Return the (x, y) coordinate for the center point of the cell that contains the specified text.  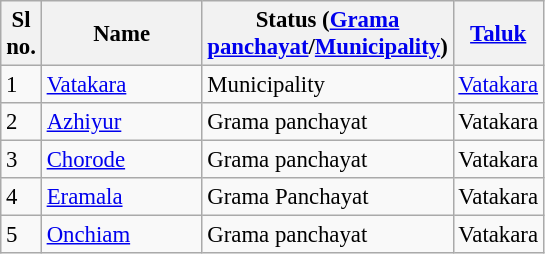
Onchiam (122, 235)
Status (Grama panchayat/Municipality) (328, 34)
Grama Panchayat (328, 197)
3 (22, 160)
Sl no. (22, 34)
1 (22, 85)
4 (22, 197)
2 (22, 122)
Municipality (328, 85)
Azhiyur (122, 122)
Chorode (122, 160)
Eramala (122, 197)
5 (22, 235)
Taluk (498, 34)
Name (122, 34)
